Search for the cell housing the specified text and yield its (x, y) center coordinate. 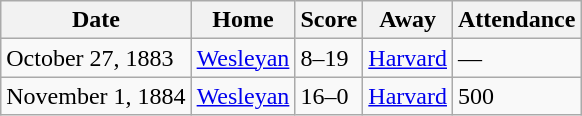
500 (517, 96)
Away (408, 20)
16–0 (329, 96)
8–19 (329, 58)
October 27, 1883 (96, 58)
Score (329, 20)
Home (243, 20)
November 1, 1884 (96, 96)
Attendance (517, 20)
Date (96, 20)
— (517, 58)
